Provide the [x, y] coordinate of the cell's center where the given text is located.  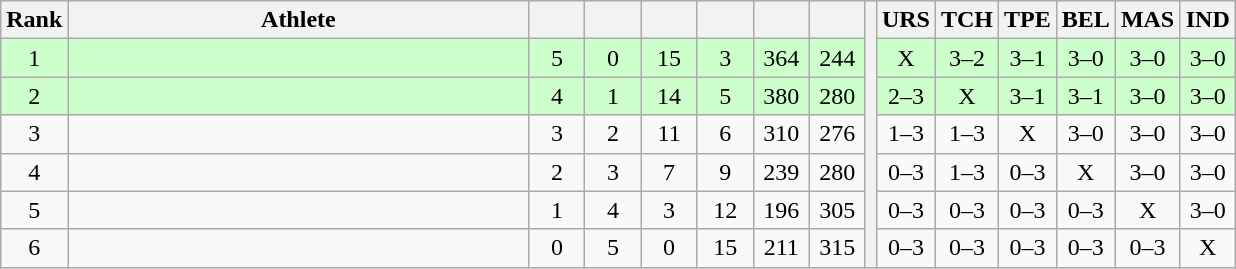
2–3 [906, 96]
244 [837, 58]
3–2 [966, 58]
196 [781, 210]
380 [781, 96]
11 [669, 134]
12 [725, 210]
TCH [966, 20]
310 [781, 134]
276 [837, 134]
BEL [1086, 20]
TPE [1028, 20]
MAS [1147, 20]
14 [669, 96]
IND [1208, 20]
305 [837, 210]
Athlete [298, 20]
211 [781, 248]
7 [669, 172]
URS [906, 20]
Rank [34, 20]
239 [781, 172]
315 [837, 248]
9 [725, 172]
364 [781, 58]
